Search for the cell housing the specified text and yield its (x, y) center coordinate. 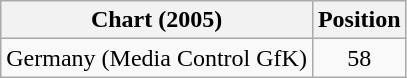
Germany (Media Control GfK) (157, 58)
58 (359, 58)
Chart (2005) (157, 20)
Position (359, 20)
